Extract the (X, Y) coordinate from the center of the cell holding the provided text.  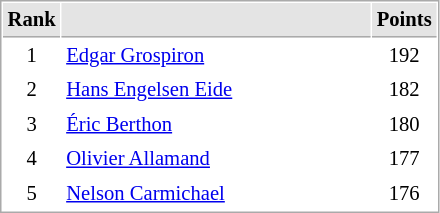
Nelson Carmichael (216, 194)
182 (404, 90)
1 (32, 56)
Rank (32, 20)
Éric Berthon (216, 124)
192 (404, 56)
Points (404, 20)
Olivier Allamand (216, 158)
4 (32, 158)
5 (32, 194)
176 (404, 194)
180 (404, 124)
Hans Engelsen Eide (216, 90)
177 (404, 158)
2 (32, 90)
Edgar Grospiron (216, 56)
3 (32, 124)
